Search for the cell housing the specified text and yield its [x, y] center coordinate. 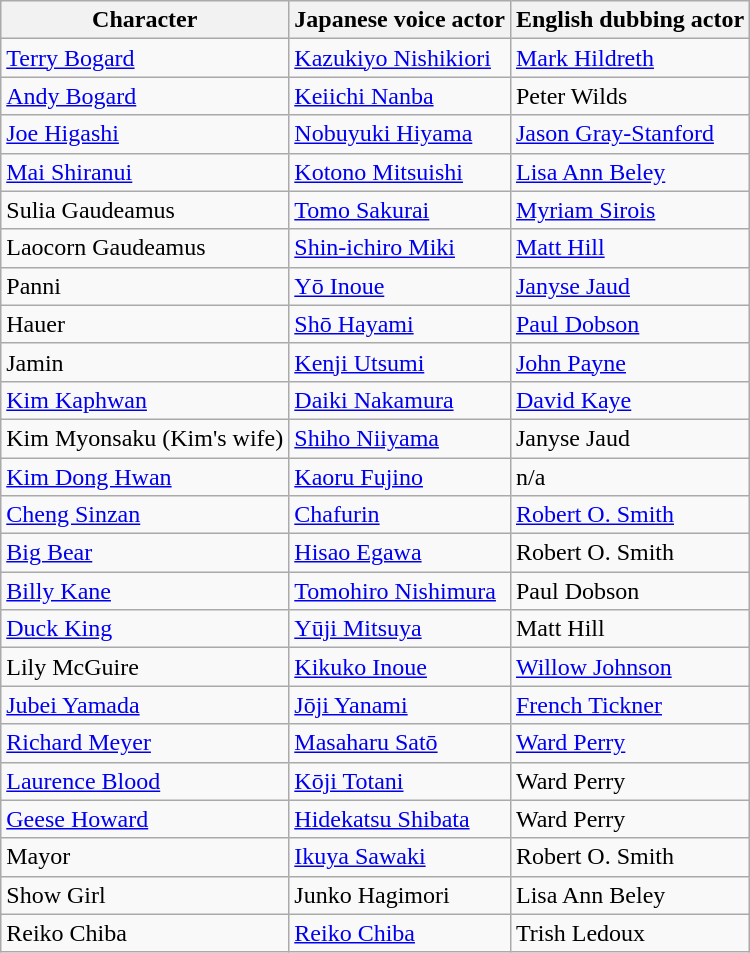
Kotono Mitsuishi [400, 172]
Kōji Totani [400, 781]
Japanese voice actor [400, 20]
Sulia Gaudeamus [145, 210]
Shiho Niiyama [400, 438]
Laurence Blood [145, 781]
Shō Hayami [400, 324]
Kim Dong Hwan [145, 477]
Geese Howard [145, 819]
Hauer [145, 324]
Duck King [145, 629]
Big Bear [145, 553]
Panni [145, 286]
Kikuko Inoue [400, 667]
Kazukiyo Nishikiori [400, 58]
Show Girl [145, 895]
Junko Hagimori [400, 895]
Yūji Mitsuya [400, 629]
Keiichi Nanba [400, 96]
Kaoru Fujino [400, 477]
French Tickner [630, 705]
Peter Wilds [630, 96]
David Kaye [630, 400]
Mayor [145, 857]
Mark Hildreth [630, 58]
Hidekatsu Shibata [400, 819]
Kim Kaphwan [145, 400]
Jōji Yanami [400, 705]
Trish Ledoux [630, 933]
Tomohiro Nishimura [400, 591]
Cheng Sinzan [145, 515]
Andy Bogard [145, 96]
Richard Meyer [145, 743]
John Payne [630, 362]
Daiki Nakamura [400, 400]
Character [145, 20]
Billy Kane [145, 591]
Yō Inoue [400, 286]
Jason Gray-Stanford [630, 134]
Nobuyuki Hiyama [400, 134]
Willow Johnson [630, 667]
Mai Shiranui [145, 172]
Myriam Sirois [630, 210]
Kenji Utsumi [400, 362]
Laocorn Gaudeamus [145, 248]
Jamin [145, 362]
Lily McGuire [145, 667]
Terry Bogard [145, 58]
Shin-ichiro Miki [400, 248]
Tomo Sakurai [400, 210]
n/a [630, 477]
Jubei Yamada [145, 705]
Joe Higashi [145, 134]
Hisao Egawa [400, 553]
Chafurin [400, 515]
Masaharu Satō [400, 743]
English dubbing actor [630, 20]
Kim Myonsaku (Kim's wife) [145, 438]
Ikuya Sawaki [400, 857]
